Return [x, y] of the center of cell containing provided text 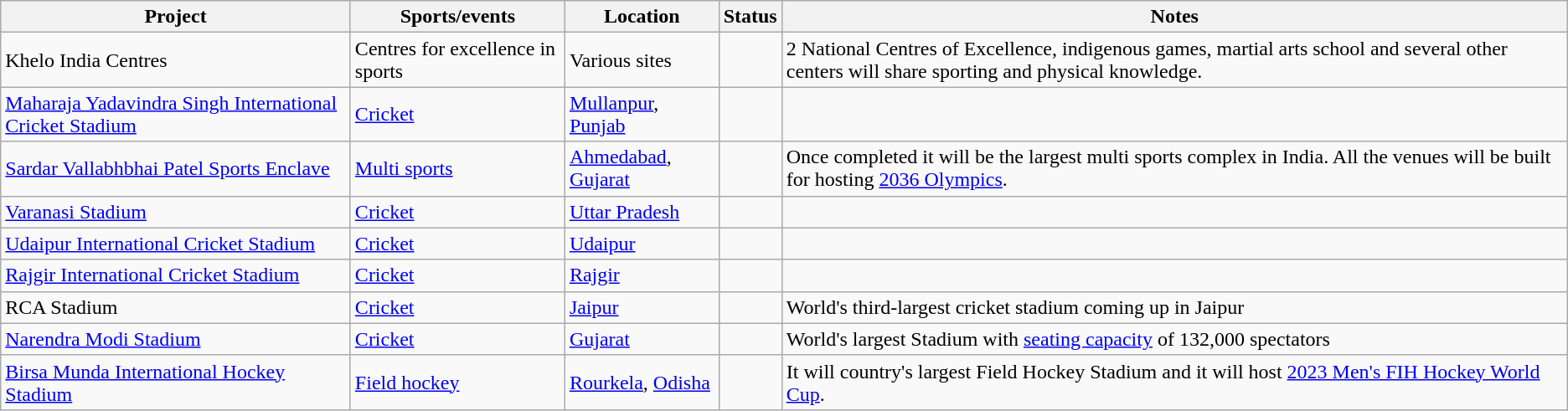
Ahmedabad, Gujarat [642, 169]
It will country's largest Field Hockey Stadium and it will host 2023 Men's FIH Hockey World Cup. [1174, 382]
Khelo India Centres [176, 60]
Mullanpur, Punjab [642, 114]
Udaipur [642, 244]
Sardar Vallabhbhai Patel Sports Enclave [176, 169]
Jaipur [642, 307]
Gujarat [642, 339]
World's largest Stadium with seating capacity of 132,000 spectators [1174, 339]
Status [750, 17]
2 National Centres of Excellence, indigenous games, martial arts school and several other centers will share sporting and physical knowledge. [1174, 60]
Location [642, 17]
RCA Stadium [176, 307]
Maharaja Yadavindra Singh International Cricket Stadium [176, 114]
Rajgir [642, 275]
Multi sports [457, 169]
Narendra Modi Stadium [176, 339]
Project [176, 17]
Centres for excellence in sports [457, 60]
Notes [1174, 17]
Various sites [642, 60]
Sports/events [457, 17]
Birsa Munda International Hockey Stadium [176, 382]
Uttar Pradesh [642, 212]
Udaipur International Cricket Stadium [176, 244]
Rourkela, Odisha [642, 382]
Rajgir International Cricket Stadium [176, 275]
Varanasi Stadium [176, 212]
Field hockey [457, 382]
World's third-largest cricket stadium coming up in Jaipur [1174, 307]
Once completed it will be the largest multi sports complex in India. All the venues will be built for hosting 2036 Olympics. [1174, 169]
